Return the (x, y) coordinate for the center point of the cell that contains the specified text.  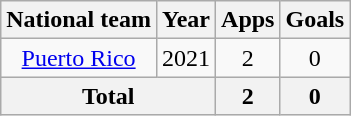
Goals (315, 20)
Total (108, 96)
Apps (248, 20)
Year (186, 20)
2021 (186, 58)
Puerto Rico (79, 58)
National team (79, 20)
